Detect which cell encompasses the target text, then output its [x, y] center coordinate. 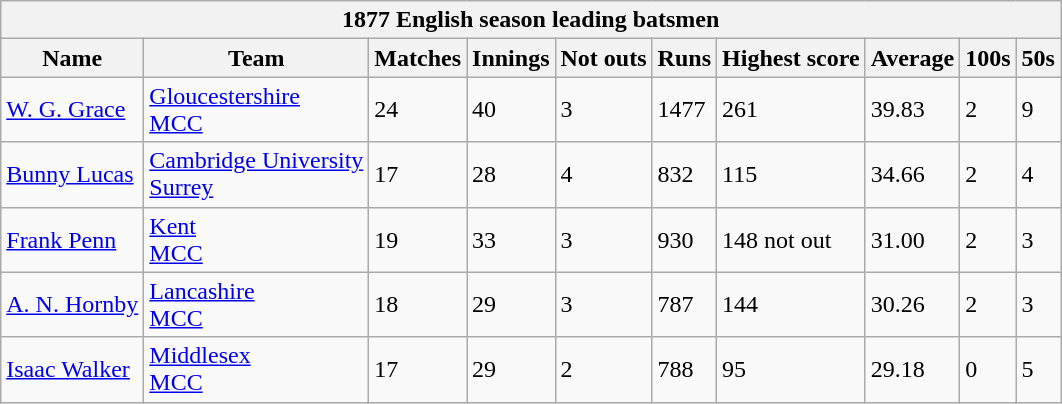
33 [511, 240]
115 [792, 174]
1477 [684, 110]
Frank Penn [72, 240]
1877 English season leading batsmen [531, 20]
100s [988, 58]
788 [684, 370]
144 [792, 304]
Cambridge UniversitySurrey [256, 174]
GloucestershireMCC [256, 110]
261 [792, 110]
9 [1038, 110]
832 [684, 174]
24 [418, 110]
Highest score [792, 58]
A. N. Hornby [72, 304]
30.26 [912, 304]
Bunny Lucas [72, 174]
LancashireMCC [256, 304]
Average [912, 58]
18 [418, 304]
Innings [511, 58]
Matches [418, 58]
Runs [684, 58]
Name [72, 58]
930 [684, 240]
W. G. Grace [72, 110]
5 [1038, 370]
Isaac Walker [72, 370]
0 [988, 370]
40 [511, 110]
39.83 [912, 110]
29.18 [912, 370]
Not outs [604, 58]
148 not out [792, 240]
Team [256, 58]
KentMCC [256, 240]
31.00 [912, 240]
19 [418, 240]
95 [792, 370]
787 [684, 304]
34.66 [912, 174]
28 [511, 174]
50s [1038, 58]
MiddlesexMCC [256, 370]
